Locate the cell with the specified text and output its [x, y] center coordinate. 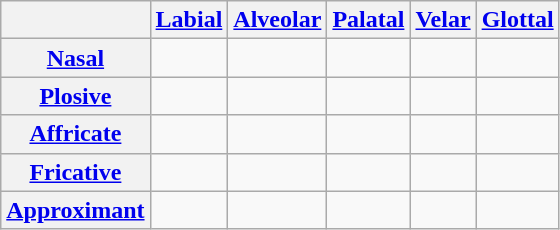
Nasal [76, 58]
Palatal [368, 20]
Plosive [76, 96]
Labial [189, 20]
Alveolar [278, 20]
Velar [443, 20]
Affricate [76, 134]
Fricative [76, 172]
Glottal [518, 20]
Approximant [76, 210]
